Determine the (X, Y) coordinate at the center of the cell enclosing the given text.  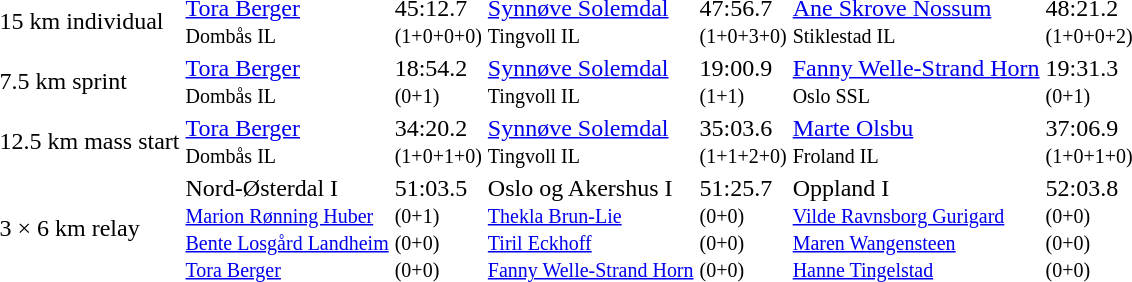
Marte OlsbuFroland IL (916, 142)
34:20.2(1+0+1+0) (438, 142)
19:00.9(1+1) (743, 82)
18:54.2(0+1) (438, 82)
Fanny Welle-Strand HornOslo SSL (916, 82)
35:03.6(1+1+2+0) (743, 142)
